Capture the cell that displays the provided text and extract its [X, Y] central coordinate. 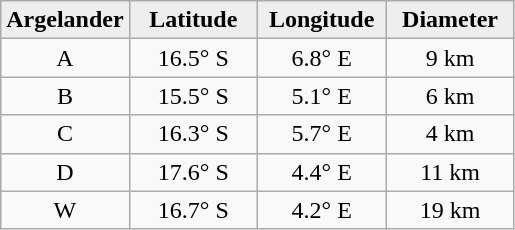
C [65, 134]
Latitude [193, 20]
11 km [450, 172]
Argelander [65, 20]
9 km [450, 58]
Longitude [321, 20]
W [65, 210]
16.7° S [193, 210]
15.5° S [193, 96]
Diameter [450, 20]
4.2° E [321, 210]
6 km [450, 96]
6.8° E [321, 58]
16.5° S [193, 58]
B [65, 96]
5.1° E [321, 96]
D [65, 172]
A [65, 58]
5.7° E [321, 134]
16.3° S [193, 134]
4 km [450, 134]
17.6° S [193, 172]
19 km [450, 210]
4.4° E [321, 172]
